Output the (x, y) coordinate of the center of the cell containing the given text.  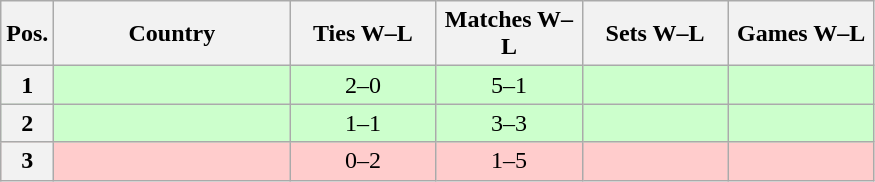
Country (172, 34)
3–3 (509, 123)
0–2 (363, 161)
1–5 (509, 161)
3 (28, 161)
2 (28, 123)
5–1 (509, 85)
Games W–L (801, 34)
Matches W–L (509, 34)
1–1 (363, 123)
Pos. (28, 34)
1 (28, 85)
Ties W–L (363, 34)
2–0 (363, 85)
Sets W–L (655, 34)
